Capture the cell that displays the provided text and extract its [x, y] central coordinate. 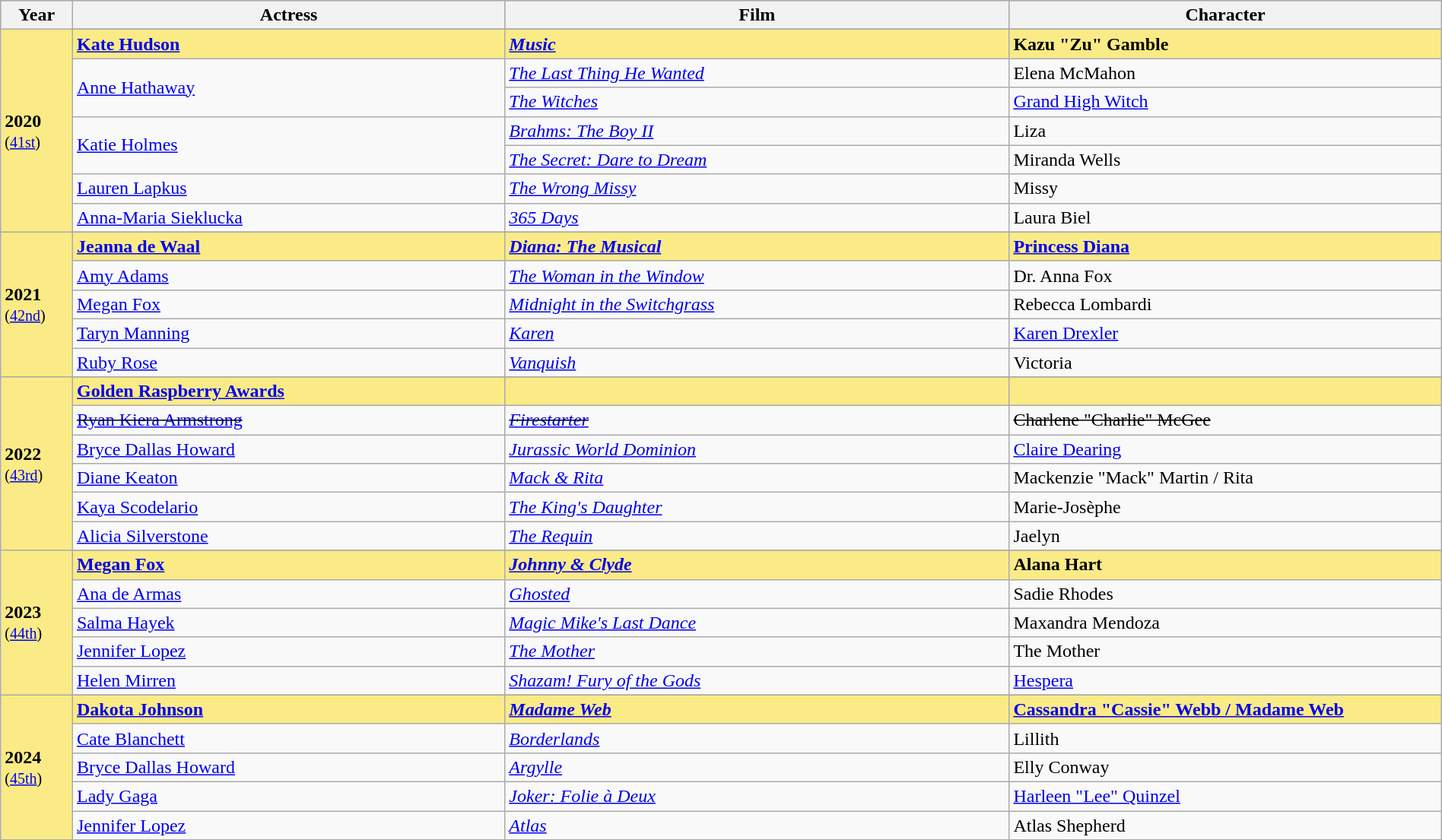
Jaelyn [1225, 536]
Dr. Anna Fox [1225, 275]
Joker: Folie à Deux [758, 796]
Jeanna de Waal [288, 246]
Year [37, 15]
Alicia Silverstone [288, 536]
Karen Drexler [1225, 333]
The Woman in the Window [758, 275]
Helen Mirren [288, 680]
Marie-Josèphe [1225, 507]
Lauren Lapkus [288, 189]
The Witches [758, 102]
Atlas Shepherd [1225, 825]
Dakota Johnson [288, 709]
Jurassic World Dominion [758, 449]
Missy [1225, 189]
The King's Daughter [758, 507]
Ghosted [758, 594]
Diana: The Musical [758, 246]
Miranda Wells [1225, 160]
Salma Hayek [288, 623]
The Last Thing He Wanted [758, 73]
Shazam! Fury of the Gods [758, 680]
Anna-Maria Sieklucka [288, 217]
Music [758, 44]
Character [1225, 15]
Midnight in the Switchgrass [758, 304]
Harleen "Lee" Quinzel [1225, 796]
Maxandra Mendoza [1225, 623]
2020(41st) [37, 131]
Actress [288, 15]
Vanquish [758, 363]
Lillith [1225, 738]
Ana de Armas [288, 594]
Laura Biel [1225, 217]
Amy Adams [288, 275]
Ryan Kiera Armstrong [288, 420]
Madame Web [758, 709]
Golden Raspberry Awards [288, 391]
Kate Hudson [288, 44]
2021(42nd) [37, 304]
The Secret: Dare to Dream [758, 160]
Taryn Manning [288, 333]
Princess Diana [1225, 246]
Cate Blanchett [288, 738]
Rebecca Lombardi [1225, 304]
Atlas [758, 825]
Film [758, 15]
Borderlands [758, 738]
Brahms: The Boy II [758, 131]
Karen [758, 333]
Alana Hart [1225, 565]
Mackenzie "Mack" Martin / Rita [1225, 478]
Lady Gaga [288, 796]
Kazu "Zu" Gamble [1225, 44]
Kaya Scodelario [288, 507]
2024(45th) [37, 767]
The Wrong Missy [758, 189]
Claire Dearing [1225, 449]
Elena McMahon [1225, 73]
Victoria [1225, 363]
Magic Mike's Last Dance [758, 623]
Charlene "Charlie" McGee [1225, 420]
The Requin [758, 536]
Cassandra "Cassie" Webb / Madame Web [1225, 709]
365 Days [758, 217]
Hespera [1225, 680]
Johnny & Clyde [758, 565]
Anne Hathaway [288, 87]
Katie Holmes [288, 145]
Elly Conway [1225, 767]
Mack & Rita [758, 478]
Liza [1225, 131]
Ruby Rose [288, 363]
Firestarter [758, 420]
Sadie Rhodes [1225, 594]
2023(44th) [37, 623]
Argylle [758, 767]
2022(43rd) [37, 464]
Grand High Witch [1225, 102]
Diane Keaton [288, 478]
